Return (x, y) of the center of cell containing provided text 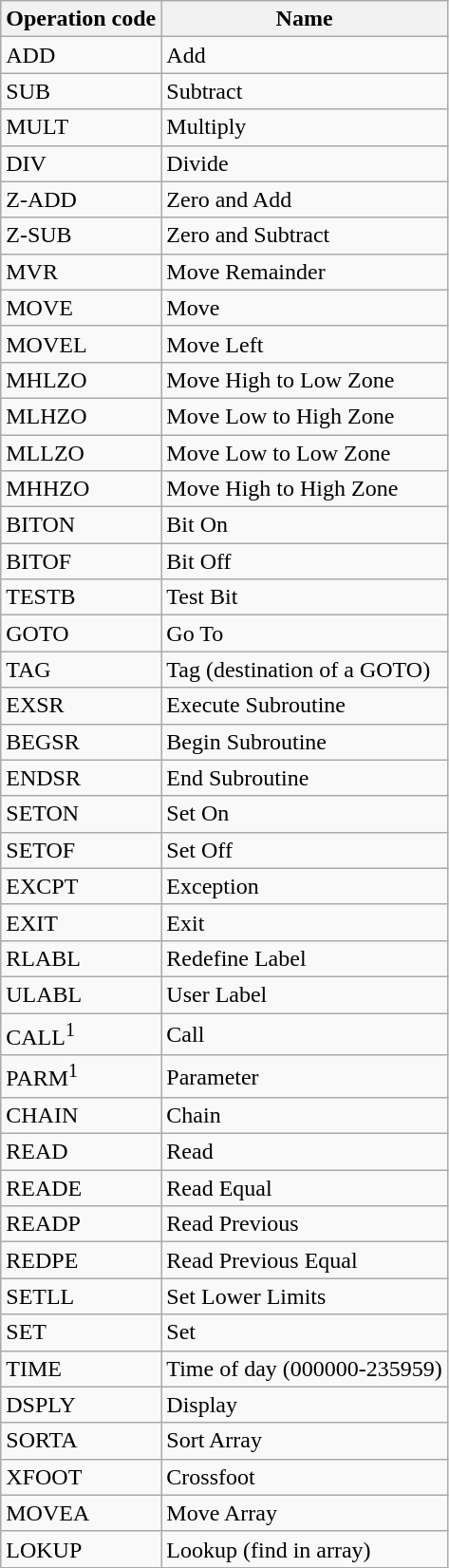
Move Low to High Zone (305, 416)
SETON (82, 814)
Read Previous (305, 1224)
Move High to High Zone (305, 489)
SETLL (82, 1296)
BEGSR (82, 742)
MHLZO (82, 380)
MULT (82, 127)
ENDSR (82, 778)
Set On (305, 814)
TIME (82, 1369)
Read (305, 1152)
EXCPT (82, 886)
SORTA (82, 1441)
End Subroutine (305, 778)
Add (305, 55)
GOTO (82, 633)
MLHZO (82, 416)
Test Bit (305, 597)
RLABL (82, 958)
Operation code (82, 19)
Display (305, 1405)
Tag (destination of a GOTO) (305, 670)
Sort Array (305, 1441)
Go To (305, 633)
XFOOT (82, 1477)
READE (82, 1188)
READP (82, 1224)
EXSR (82, 706)
DSPLY (82, 1405)
Subtract (305, 91)
Exit (305, 922)
Move Low to Low Zone (305, 453)
ULABL (82, 994)
Bit Off (305, 561)
Divide (305, 163)
SET (82, 1332)
Move Remainder (305, 272)
Move High to Low Zone (305, 380)
Multiply (305, 127)
Exception (305, 886)
BITOF (82, 561)
Set Off (305, 850)
User Label (305, 994)
TAG (82, 670)
Lookup (find in array) (305, 1549)
Bit On (305, 525)
Name (305, 19)
EXIT (82, 922)
Zero and Add (305, 199)
MVR (82, 272)
Time of day (000000-235959) (305, 1369)
LOKUP (82, 1549)
Execute Subroutine (305, 706)
Begin Subroutine (305, 742)
Chain (305, 1116)
Move (305, 308)
MOVE (82, 308)
Read Equal (305, 1188)
ADD (82, 55)
Z-SUB (82, 236)
DIV (82, 163)
BITON (82, 525)
Redefine Label (305, 958)
Call (305, 1033)
Move Left (305, 344)
Zero and Subtract (305, 236)
Set (305, 1332)
Read Previous Equal (305, 1260)
Crossfoot (305, 1477)
SUB (82, 91)
READ (82, 1152)
CALL1 (82, 1033)
REDPE (82, 1260)
TESTB (82, 597)
PARM1 (82, 1077)
MOVEL (82, 344)
SETOF (82, 850)
Set Lower Limits (305, 1296)
CHAIN (82, 1116)
Parameter (305, 1077)
Move Array (305, 1513)
Z-ADD (82, 199)
MHHZO (82, 489)
MOVEA (82, 1513)
MLLZO (82, 453)
